Scan for the cell matching the given text and deliver its [x, y] coordinate at center. 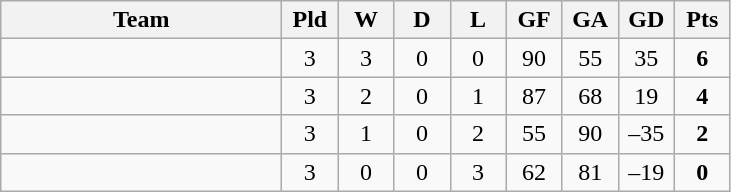
GA [590, 20]
GF [534, 20]
19 [646, 96]
81 [590, 172]
Pts [702, 20]
W [366, 20]
Team [142, 20]
–35 [646, 134]
GD [646, 20]
62 [534, 172]
D [422, 20]
L [478, 20]
6 [702, 58]
35 [646, 58]
–19 [646, 172]
Pld [310, 20]
68 [590, 96]
4 [702, 96]
87 [534, 96]
